Capture the cell that displays the provided text and extract its [X, Y] central coordinate. 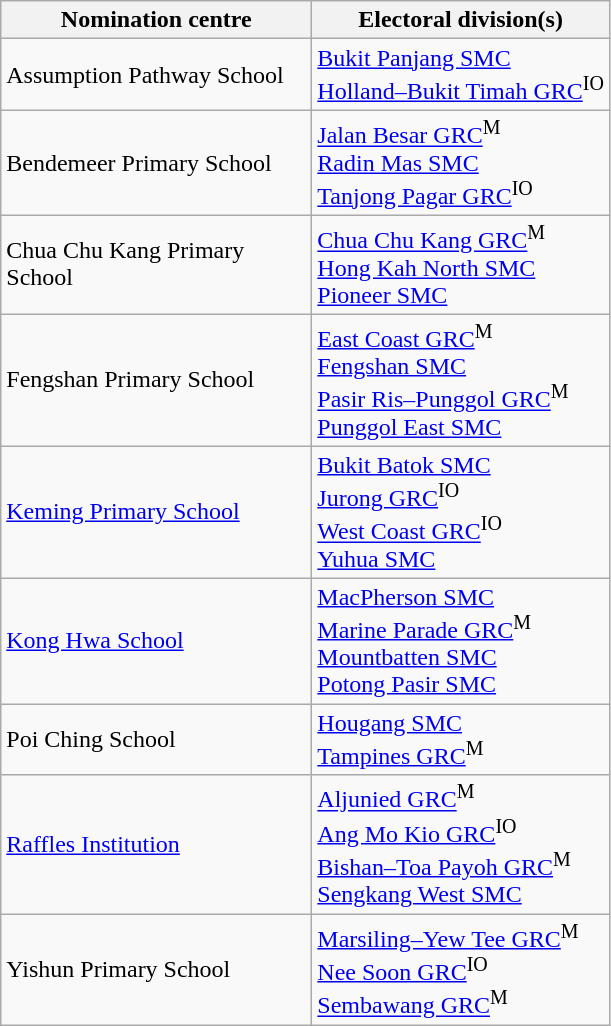
Bukit Batok SMC Jurong GRCIO West Coast GRCIO Yuhua SMC [461, 512]
Assumption Pathway School [156, 75]
East Coast GRCM Fengshan SMC Pasir Ris–Punggol GRCM Punggol East SMC [461, 380]
Hougang SMC Tampines GRCM [461, 740]
Chua Chu Kang Primary School [156, 264]
Kong Hwa School [156, 641]
Electoral division(s) [461, 20]
MacPherson SMC Marine Parade GRCM Mountbatten SMC Potong Pasir SMC [461, 641]
Marsiling–Yew Tee GRCM Nee Soon GRCIO Sembawang GRCM [461, 970]
Fengshan Primary School [156, 380]
Nomination centre [156, 20]
Bendemeer Primary School [156, 162]
Chua Chu Kang GRCM Hong Kah North SMC Pioneer SMC [461, 264]
Keming Primary School [156, 512]
Raffles Institution [156, 844]
Jalan Besar GRCM Radin Mas SMC Tanjong Pagar GRCIO [461, 162]
Bukit Panjang SMC Holland–Bukit Timah GRCIO [461, 75]
Yishun Primary School [156, 970]
Poi Ching School [156, 740]
Aljunied GRCM Ang Mo Kio GRCIO Bishan–Toa Payoh GRCM Sengkang West SMC [461, 844]
